From the cell containing the given text, extract its center point as (X, Y) coordinate. 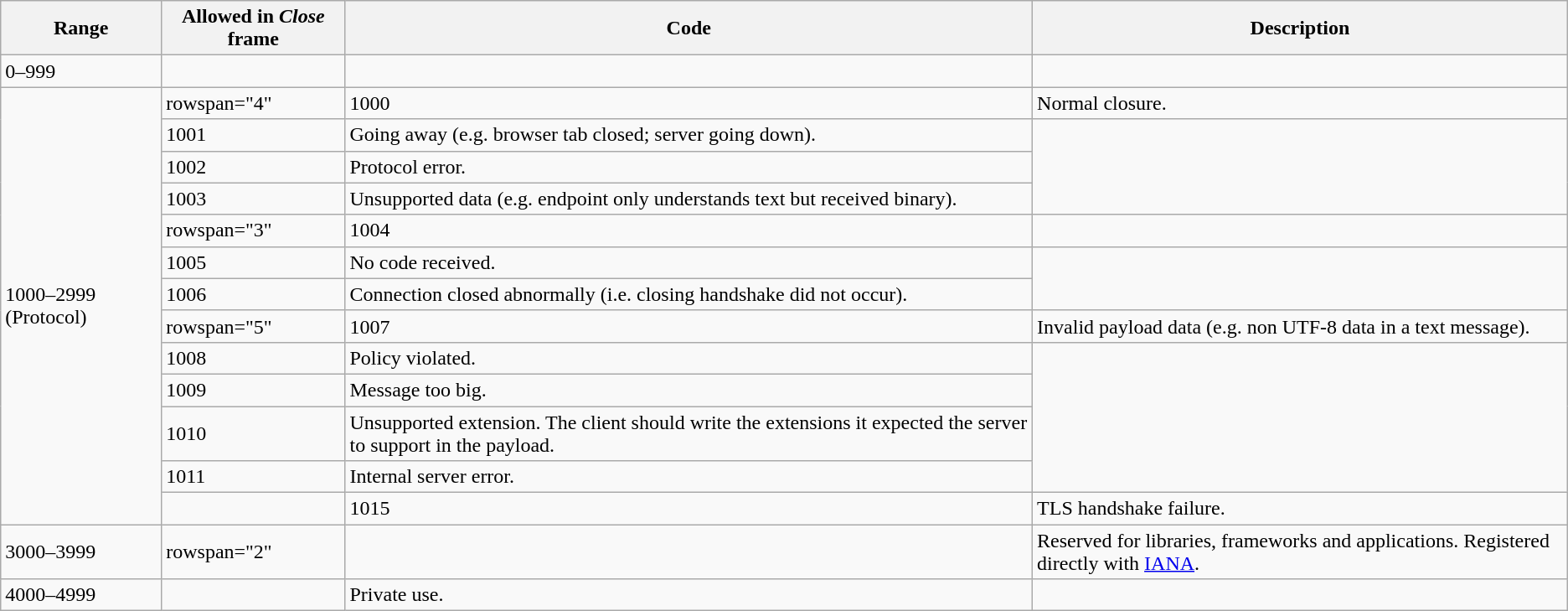
1000 (689, 103)
Internal server error. (689, 477)
Code (689, 28)
Going away (e.g. browser tab closed; server going down). (689, 135)
3000–3999 (81, 551)
Connection closed abnormally (i.e. closing handshake did not occur). (689, 294)
1009 (253, 390)
TLS handshake failure. (1300, 509)
4000–4999 (81, 595)
Unsupported extension. The client should write the extensions it expected the server to support in the payload. (689, 432)
rowspan="5" (253, 326)
Description (1300, 28)
Allowed in Close frame (253, 28)
1003 (253, 199)
Unsupported data (e.g. endpoint only understands text but received binary). (689, 199)
1001 (253, 135)
Policy violated. (689, 358)
Message too big. (689, 390)
1006 (253, 294)
1011 (253, 477)
1000–2999 (Protocol) (81, 306)
rowspan="4" (253, 103)
rowspan="2" (253, 551)
1008 (253, 358)
1004 (689, 230)
1002 (253, 167)
1015 (689, 509)
Range (81, 28)
0–999 (81, 71)
Normal closure. (1300, 103)
Protocol error. (689, 167)
1007 (689, 326)
Reserved for libraries, frameworks and applications. Registered directly with IANA. (1300, 551)
rowspan="3" (253, 230)
Private use. (689, 595)
Invalid payload data (e.g. non UTF-8 data in a text message). (1300, 326)
1005 (253, 262)
1010 (253, 432)
No code received. (689, 262)
